For the text-containing cell, return its midpoint in (X, Y) coordinate format. 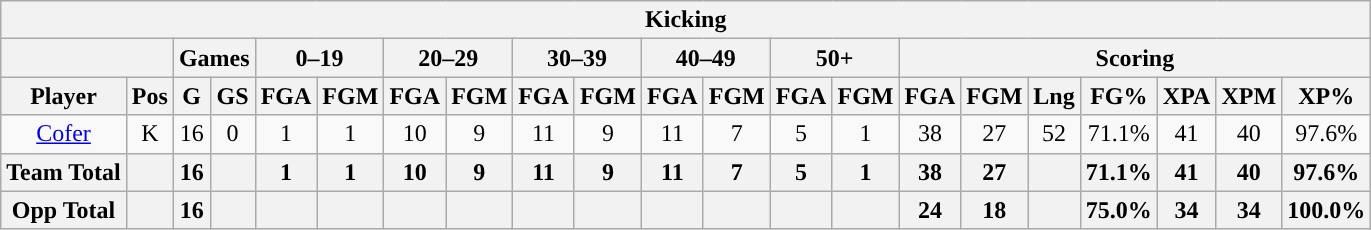
XPA (1186, 96)
Lng (1054, 96)
Pos (150, 96)
Games (214, 58)
0 (232, 134)
24 (930, 210)
75.0% (1118, 210)
G (192, 96)
Player (64, 96)
Kicking (686, 20)
0–19 (320, 58)
100.0% (1326, 210)
18 (994, 210)
Scoring (1135, 58)
XP% (1326, 96)
30–39 (578, 58)
50+ (834, 58)
FG% (1118, 96)
40–49 (706, 58)
K (150, 134)
GS (232, 96)
XPM (1249, 96)
52 (1054, 134)
Opp Total (64, 210)
Team Total (64, 172)
Cofer (64, 134)
20–29 (448, 58)
